Extract the (x, y) coordinate from the center of the cell holding the provided text.  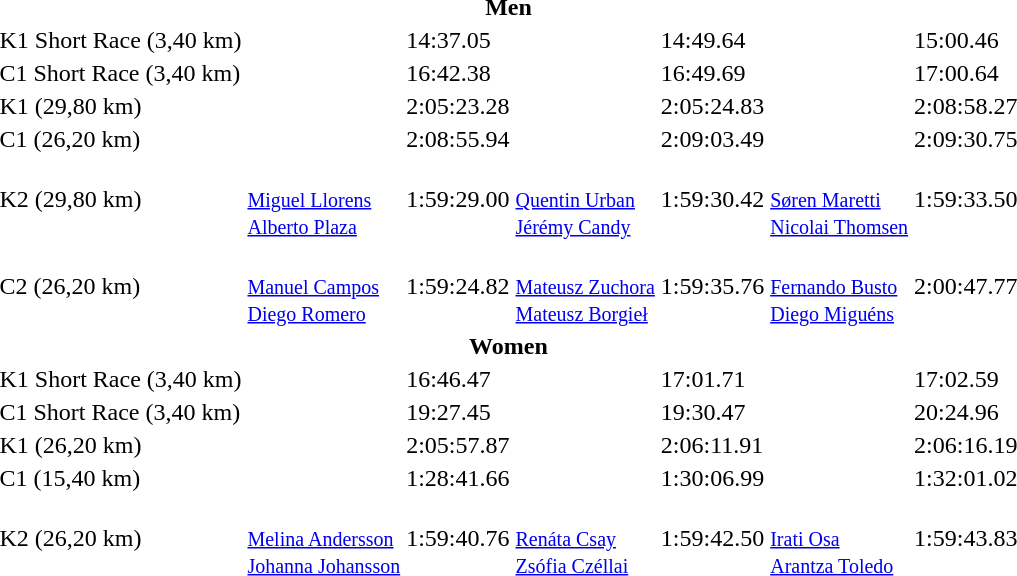
2:05:24.83 (712, 106)
Manuel CamposDiego Romero (324, 286)
Quentin UrbanJérémy Candy (585, 199)
Miguel LlorensAlberto Plaza (324, 199)
16:42.38 (458, 73)
Søren MarettiNicolai Thomsen (840, 199)
16:46.47 (458, 379)
2:09:03.49 (712, 139)
16:49.69 (712, 73)
1:28:41.66 (458, 478)
17:01.71 (712, 379)
Mateusz ZuchoraMateusz Borgieł (585, 286)
14:49.64 (712, 40)
14:37.05 (458, 40)
2:08:55.94 (458, 139)
2:05:57.87 (458, 445)
Fernando BustoDiego Miguéns (840, 286)
2:06:11.91 (712, 445)
1:59:30.42 (712, 199)
19:27.45 (458, 412)
1:59:24.82 (458, 286)
1:59:35.76 (712, 286)
19:30.47 (712, 412)
2:05:23.28 (458, 106)
1:59:29.00 (458, 199)
1:30:06.99 (712, 478)
